Identify which cell holds the provided text, then report its [X, Y] central coordinate. 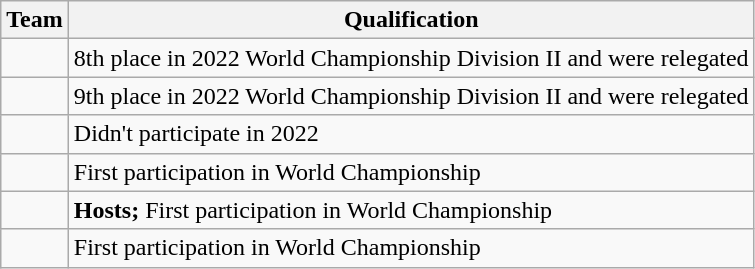
Hosts; First participation in World Championship [411, 210]
9th place in 2022 World Championship Division II and were relegated [411, 96]
8th place in 2022 World Championship Division II and were relegated [411, 58]
Qualification [411, 20]
Didn't participate in 2022 [411, 134]
Team [35, 20]
